Locate the cell with the specified text and output its (x, y) center coordinate. 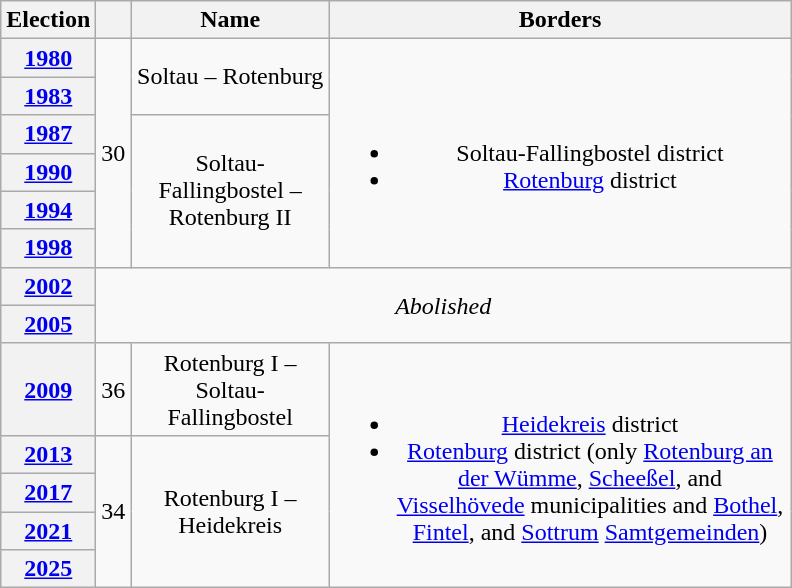
Borders (560, 20)
1983 (48, 96)
2013 (48, 454)
34 (114, 511)
Soltau-Fallingbostel districtRotenburg district (560, 153)
Abolished (444, 305)
Soltau-Fallingbostel – Rotenburg II (230, 191)
1987 (48, 134)
2002 (48, 286)
2021 (48, 531)
36 (114, 389)
2025 (48, 569)
1994 (48, 210)
2005 (48, 324)
Rotenburg I – Soltau-Fallingbostel (230, 389)
Election (48, 20)
Soltau – Rotenburg (230, 77)
1990 (48, 172)
1998 (48, 248)
2009 (48, 389)
Rotenburg I – Heidekreis (230, 511)
Name (230, 20)
1980 (48, 58)
2017 (48, 492)
30 (114, 153)
